Return the [X, Y] coordinate for the center point of the cell that contains the specified text.  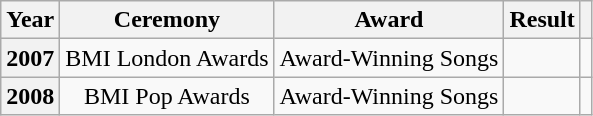
2008 [30, 96]
Year [30, 20]
BMI Pop Awards [167, 96]
Result [542, 20]
Award [389, 20]
Ceremony [167, 20]
2007 [30, 58]
BMI London Awards [167, 58]
